Detect which cell encompasses the target text, then output its [X, Y] center coordinate. 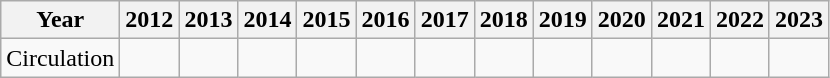
2019 [562, 20]
2012 [150, 20]
Circulation [60, 58]
2021 [680, 20]
2022 [740, 20]
2023 [798, 20]
2013 [208, 20]
2018 [504, 20]
2017 [444, 20]
2014 [268, 20]
2020 [622, 20]
2015 [326, 20]
2016 [386, 20]
Year [60, 20]
